Extract the [X, Y] coordinate from the center of the cell holding the provided text.  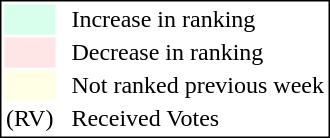
Decrease in ranking [198, 53]
Increase in ranking [198, 19]
(RV) [29, 119]
Received Votes [198, 119]
Not ranked previous week [198, 85]
